Search for the cell housing the specified text and yield its (x, y) center coordinate. 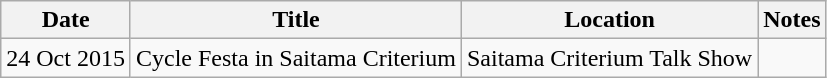
Saitama Criterium Talk Show (609, 58)
24 Oct 2015 (66, 58)
Date (66, 20)
Title (296, 20)
Location (609, 20)
Cycle Festa in Saitama Criterium (296, 58)
Notes (792, 20)
